Output the (x, y) coordinate of the center of the cell containing the given text.  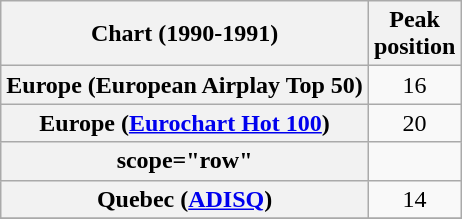
Europe (European Airplay Top 50) (185, 85)
Europe (Eurochart Hot 100) (185, 123)
16 (414, 85)
Quebec (ADISQ) (185, 199)
Chart (1990-1991) (185, 34)
scope="row" (185, 161)
14 (414, 199)
Peakposition (414, 34)
20 (414, 123)
